Provide the (X, Y) coordinate of the cell's center where the given text is located.  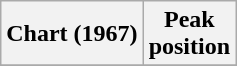
Peakposition (189, 34)
Chart (1967) (72, 34)
